Determine the (X, Y) coordinate at the center of the cell enclosing the given text.  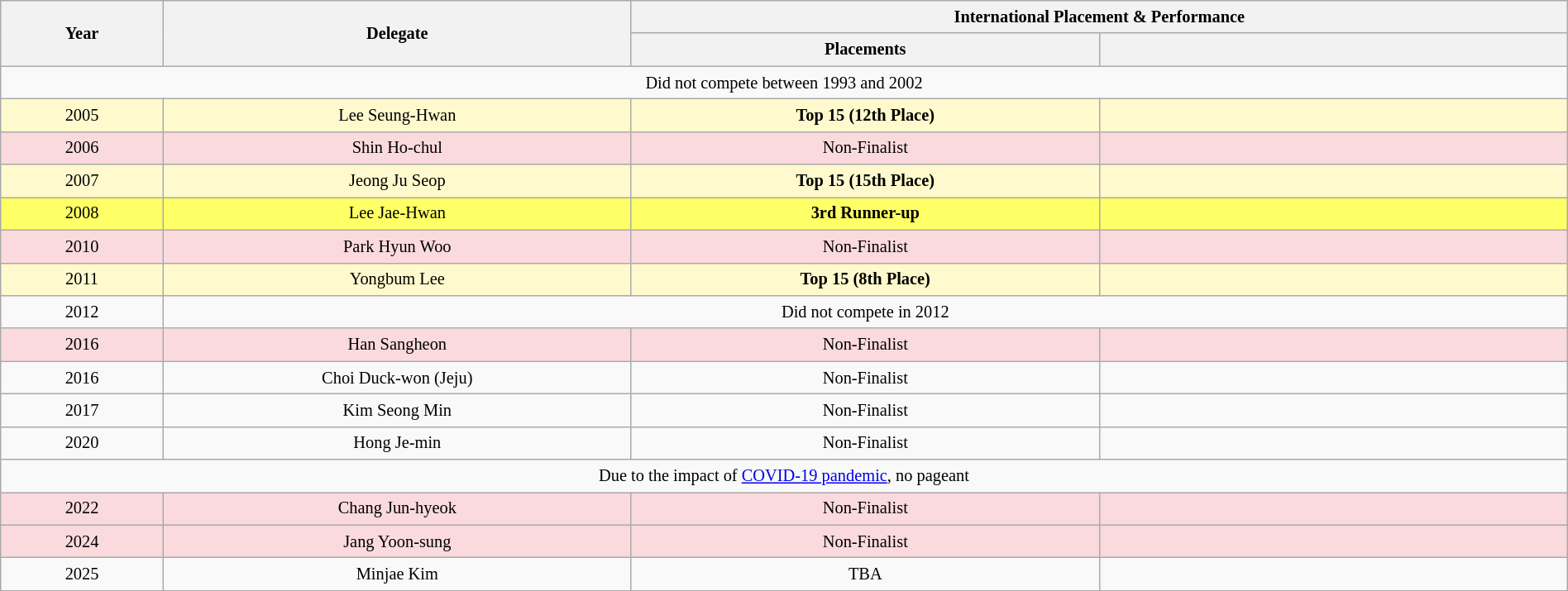
2025 (83, 574)
Due to the impact of COVID-19 pandemic, no pageant (784, 476)
3rd Runner-up (865, 213)
2005 (83, 115)
Year (83, 33)
2011 (83, 279)
Did not compete between 1993 and 2002 (784, 83)
Did not compete in 2012 (865, 312)
Jang Yoon-sung (397, 541)
Minjae Kim (397, 574)
2006 (83, 148)
Jeong Ju Seop (397, 181)
Yongbum Lee (397, 279)
Hong Je-min (397, 443)
Kim Seong Min (397, 410)
2007 (83, 181)
TBA (865, 574)
2024 (83, 541)
Shin Ho-chul (397, 148)
2012 (83, 312)
Top 15 (12th Place) (865, 115)
2010 (83, 246)
Lee Jae-Hwan (397, 213)
Placements (865, 50)
Lee Seung-Hwan (397, 115)
2022 (83, 508)
Chang Jun-hyeok (397, 508)
2017 (83, 410)
Delegate (397, 33)
2020 (83, 443)
Top 15 (15th Place) (865, 181)
Choi Duck-won (Jeju) (397, 378)
Han Sangheon (397, 345)
2008 (83, 213)
Top 15 (8th Place) (865, 279)
Park Hyun Woo (397, 246)
International Placement & Performance (1099, 17)
